Output the [x, y] coordinate of the center of the cell containing the given text.  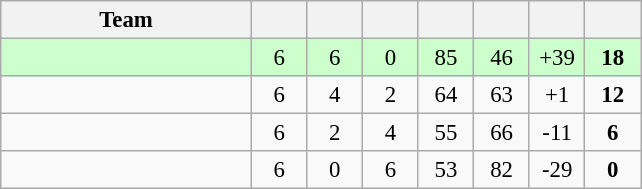
53 [446, 170]
12 [613, 95]
18 [613, 58]
-29 [557, 170]
-11 [557, 133]
85 [446, 58]
63 [502, 95]
82 [502, 170]
+39 [557, 58]
64 [446, 95]
Team [126, 20]
+1 [557, 95]
66 [502, 133]
55 [446, 133]
46 [502, 58]
